Provide the (X, Y) coordinate of the cell's center where the given text is located.  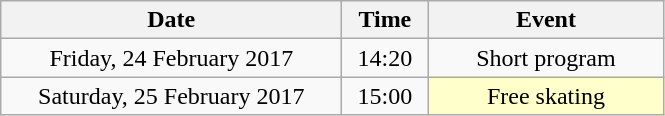
Time (385, 20)
Friday, 24 February 2017 (172, 58)
Date (172, 20)
14:20 (385, 58)
Short program (546, 58)
Free skating (546, 96)
Event (546, 20)
15:00 (385, 96)
Saturday, 25 February 2017 (172, 96)
